Extract the (x, y) coordinate from the center of the cell holding the provided text.  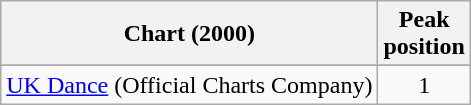
Chart (2000) (190, 34)
Peakposition (424, 34)
1 (424, 85)
UK Dance (Official Charts Company) (190, 85)
